Locate the cell with the specified text and output its (X, Y) center coordinate. 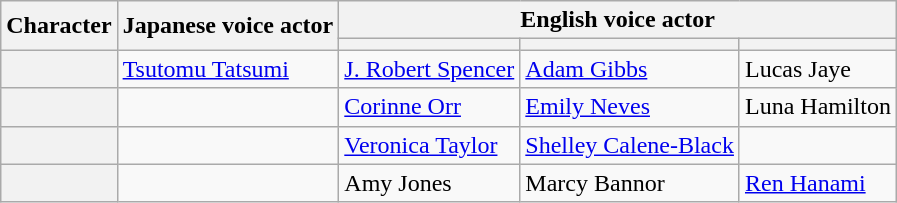
Marcy Bannor (630, 183)
Ren Hanami (818, 183)
English voice actor (618, 20)
Tsutomu Tatsumi (228, 69)
J. Robert Spencer (430, 69)
Lucas Jaye (818, 69)
Veronica Taylor (430, 145)
Japanese voice actor (228, 26)
Corinne Orr (430, 107)
Luna Hamilton (818, 107)
Amy Jones (430, 183)
Adam Gibbs (630, 69)
Character (59, 26)
Emily Neves (630, 107)
Shelley Calene-Black (630, 145)
